From the cell containing the given text, extract its center point as [x, y] coordinate. 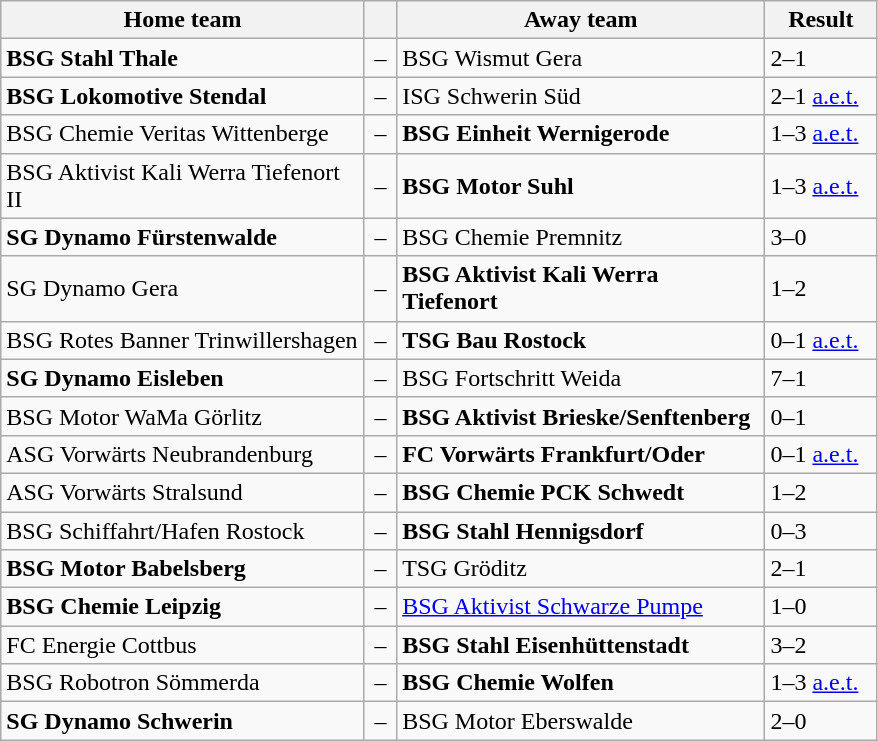
FC Energie Cottbus [182, 645]
2–1 a.e.t. [821, 96]
BSG Motor WaMa Görlitz [182, 416]
BSG Rotes Banner Trinwillershagen [182, 340]
SG Dynamo Eisleben [182, 378]
BSG Aktivist Kali Werra Tiefenort [581, 288]
Home team [182, 20]
BSG Lokomotive Stendal [182, 96]
BSG Aktivist Schwarze Pumpe [581, 607]
BSG Chemie Premnitz [581, 237]
3–0 [821, 237]
Away team [581, 20]
BSG Motor Suhl [581, 186]
ASG Vorwärts Stralsund [182, 492]
BSG Fortschritt Weida [581, 378]
BSG Stahl Thale [182, 58]
BSG Robotron Sömmerda [182, 683]
2–0 [821, 721]
BSG Schiffahrt/Hafen Rostock [182, 531]
BSG Aktivist Kali Werra Tiefenort II [182, 186]
ASG Vorwärts Neubrandenburg [182, 454]
Result [821, 20]
0–1 [821, 416]
SG Dynamo Schwerin [182, 721]
FC Vorwärts Frankfurt/Oder [581, 454]
1–0 [821, 607]
BSG Aktivist Brieske/Senftenberg [581, 416]
SG Dynamo Fürstenwalde [182, 237]
BSG Chemie PCK Schwedt [581, 492]
BSG Stahl Hennigsdorf [581, 531]
SG Dynamo Gera [182, 288]
BSG Stahl Eisenhüttenstadt [581, 645]
BSG Chemie Leipzig [182, 607]
BSG Motor Eberswalde [581, 721]
BSG Wismut Gera [581, 58]
BSG Motor Babelsberg [182, 569]
ISG Schwerin Süd [581, 96]
0–3 [821, 531]
3–2 [821, 645]
BSG Chemie Wolfen [581, 683]
7–1 [821, 378]
TSG Gröditz [581, 569]
TSG Bau Rostock [581, 340]
BSG Chemie Veritas Wittenberge [182, 134]
BSG Einheit Wernigerode [581, 134]
